Return the [x, y] coordinate for the center point of the cell that contains the specified text.  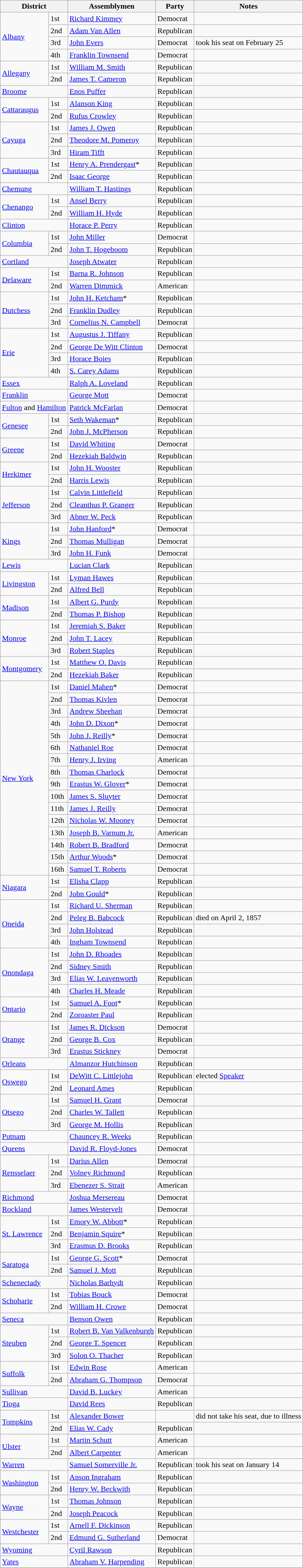
Joseph Atwater [112, 261]
John Evers [112, 43]
Samuel J. Mott [112, 1270]
Madison [25, 608]
Rockland [34, 1209]
Lewis [34, 565]
Seth Wakeman* [112, 420]
John H. Ketcham* [112, 298]
Horace P. Perry [112, 225]
11th [58, 808]
John H. Funk [112, 553]
Monroe [25, 638]
Albert G. Purdy [112, 602]
Barna R. Johnson [112, 274]
DeWitt C. Littlejohn [112, 1076]
Assemblymen [112, 6]
Cornelius N. Campbell [112, 322]
Thomas P. Bishop [112, 614]
Robert B. Van Valkenburgh [112, 1331]
New York [25, 778]
Greene [25, 450]
Arnell F. Dickinson [112, 1526]
Nicholas W. Mooney [112, 821]
Delaware [25, 280]
Oswego [25, 1082]
Henry J. Irving [112, 760]
Anson Ingraham [112, 1477]
took his seat on January 14 [248, 1465]
Robert Staples [112, 650]
George De Witt Clinton [112, 346]
Franklin Townsend [112, 55]
Cayuga [25, 140]
Hezekiah Baldwin [112, 456]
Ontario [25, 1009]
Joshua Mersereau [112, 1197]
Franklin [34, 395]
Ebenezer S. Strait [112, 1185]
John T. Lacey [112, 638]
Robert B. Bradford [112, 845]
Leonard Ames [112, 1088]
Warren Dimmick [112, 286]
7th [58, 760]
Putnam [34, 1137]
John Gould* [112, 893]
George T. Spencer [112, 1343]
Lyman Hawes [112, 578]
Warren [34, 1465]
David Rees [112, 1404]
Franklin Dudley [112, 310]
Samuel T. Roberts [112, 869]
Augustus J. Tiffany [112, 334]
Thomas Johnson [112, 1501]
Volney Richmond [112, 1173]
Ulster [25, 1446]
Andrew Sheehan [112, 711]
Richard Kimmey [112, 19]
Isaac George [112, 177]
Erasmus D. Brooks [112, 1246]
Samuel A. Foot* [112, 1003]
Erie [25, 352]
Suffolk [25, 1374]
Essex [34, 383]
Chautauqua [25, 170]
Cattaraugus [25, 110]
Darius Allen [112, 1161]
Steuben [25, 1343]
Columbia [25, 243]
Harris Lewis [112, 480]
Tompkins [25, 1422]
Chemung [34, 189]
Albany [25, 37]
Benson Owen [112, 1319]
Albert Carpenter [112, 1452]
Elias W. Cady [112, 1428]
Cyril Rawson [112, 1550]
John D. Dixon* [112, 723]
John J. Reilly* [112, 735]
Joseph Peacock [112, 1513]
Thomas Kivlen [112, 699]
Livingston [25, 584]
John T. Hogeboom [112, 249]
Dutchess [25, 310]
James S. Sluyter [112, 796]
Henry W. Beckwith [112, 1489]
Emory W. Abbott* [112, 1222]
Ansel Berry [112, 201]
Calvin Littlefield [112, 492]
Erastus W. Glover* [112, 784]
8th [58, 772]
Schenectady [34, 1282]
Abraham V. Harpending [112, 1562]
Almanzor Hutchinson [112, 1064]
St. Lawrence [25, 1234]
Abraham G. Thompson [112, 1380]
Patrick McFarlan [112, 407]
Arthur Woods* [112, 857]
Genesee [25, 426]
John Miller [112, 237]
15th [58, 857]
Clinton [34, 225]
Richmond [34, 1197]
Oneida [25, 924]
Cortland [34, 261]
5th [58, 735]
Westchester [25, 1532]
James T. Cameron [112, 79]
Joseph B. Varnum Jr. [112, 833]
12th [58, 821]
Edwin Rose [112, 1367]
Alanson King [112, 103]
Seneca [34, 1319]
6th [58, 748]
Samuel H. Grant [112, 1100]
did not take his seat, due to illness [248, 1416]
S. Carey Adams [112, 371]
John H. Wooster [112, 468]
John D. Rhoades [112, 954]
13th [58, 833]
John Hanford* [112, 529]
Wyoming [34, 1550]
George B. Cox [112, 1039]
Nathaniel Roe [112, 748]
Onondaga [25, 973]
Charles W. Tallett [112, 1112]
Sullivan [34, 1392]
William M. Smith [112, 67]
Ralph A. Loveland [112, 383]
Alexander Bower [112, 1416]
Sidney Smith [112, 966]
Notes [248, 6]
Chauncey R. Weeks [112, 1137]
David R. Floyd-Jones [112, 1149]
Rensselaer [25, 1173]
Nicholas Barhydt [112, 1282]
died on April 2, 1857 [248, 918]
Martin Schutt [112, 1440]
Erastus Stickney [112, 1051]
Hiram Tifft [112, 152]
Charles H. Meade [112, 991]
10th [58, 796]
James J. Owen [112, 128]
George Mott [112, 395]
Wayne [25, 1507]
George M. Hollis [112, 1124]
William H. Hyde [112, 213]
Theodore M. Pomeroy [112, 140]
Orange [25, 1039]
Henry A. Prendergast* [112, 164]
Horace Boies [112, 359]
Enos Puffer [112, 91]
Party [175, 6]
Ingham Townsend [112, 942]
Hezekiah Baker [112, 675]
Chenango [25, 207]
Thomas Charlock [112, 772]
Niagara [25, 887]
George G. Scott* [112, 1258]
Herkimer [25, 474]
Saratoga [25, 1264]
took his seat on February 25 [248, 43]
Elisha Clapp [112, 881]
Zoroaster Paul [112, 1015]
Matthew O. Davis [112, 663]
Kings [25, 541]
William T. Hastings [112, 189]
David Whiting [112, 444]
John J. McPherson [112, 432]
Samuel Somerville Jr. [112, 1465]
James R. Dickson [112, 1027]
Allegany [25, 73]
Benjamin Squire* [112, 1234]
Fulton and Hamilton [34, 407]
Montgomery [25, 669]
Jeremiah S. Baker [112, 626]
Orleans [34, 1064]
Queens [34, 1149]
Tioga [34, 1404]
Solon O. Thacher [112, 1355]
Richard U. Sherman [112, 905]
Elias W. Leavenworth [112, 979]
Rufus Crowley [112, 116]
Cleanthus P. Granger [112, 504]
Schoharie [25, 1300]
Broome [34, 91]
elected Speaker [248, 1076]
Alfred Bell [112, 590]
James J. Reilly [112, 808]
James Westervelt [112, 1209]
Lucian Clark [112, 565]
Washington [25, 1483]
Jefferson [25, 504]
William H. Crowe [112, 1307]
9th [58, 784]
Yates [34, 1562]
Otsego [25, 1112]
Adam Van Allen [112, 31]
16th [58, 869]
Daniel Mahen* [112, 687]
David B. Luckey [112, 1392]
Edmund G. Sutherland [112, 1538]
Abner W. Peck [112, 517]
14th [58, 845]
Tobias Bouck [112, 1294]
Peleg B. Babcock [112, 918]
Thomas Mulligan [112, 541]
District [34, 6]
John Holstead [112, 930]
